Provide the (X, Y) coordinate of the cell's center where the given text is located.  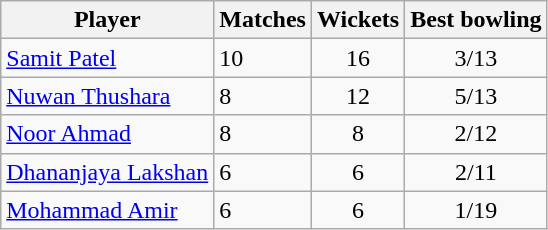
Nuwan Thushara (108, 96)
1/19 (476, 210)
2/11 (476, 172)
Dhananjaya Lakshan (108, 172)
Matches (263, 20)
Wickets (358, 20)
Best bowling (476, 20)
Noor Ahmad (108, 134)
Samit Patel (108, 58)
5/13 (476, 96)
10 (263, 58)
3/13 (476, 58)
12 (358, 96)
Mohammad Amir (108, 210)
Player (108, 20)
16 (358, 58)
2/12 (476, 134)
